Locate the cell with the specified text and output its (X, Y) center coordinate. 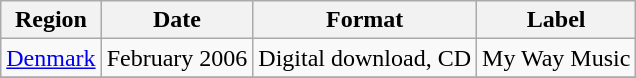
Region (51, 20)
Denmark (51, 58)
Date (177, 20)
February 2006 (177, 58)
My Way Music (556, 58)
Label (556, 20)
Format (365, 20)
Digital download, CD (365, 58)
